Output the [X, Y] coordinate of the center of the cell containing the given text.  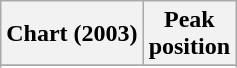
Chart (2003) [72, 34]
Peakposition [189, 34]
